Return [x, y] of the center of cell containing provided text 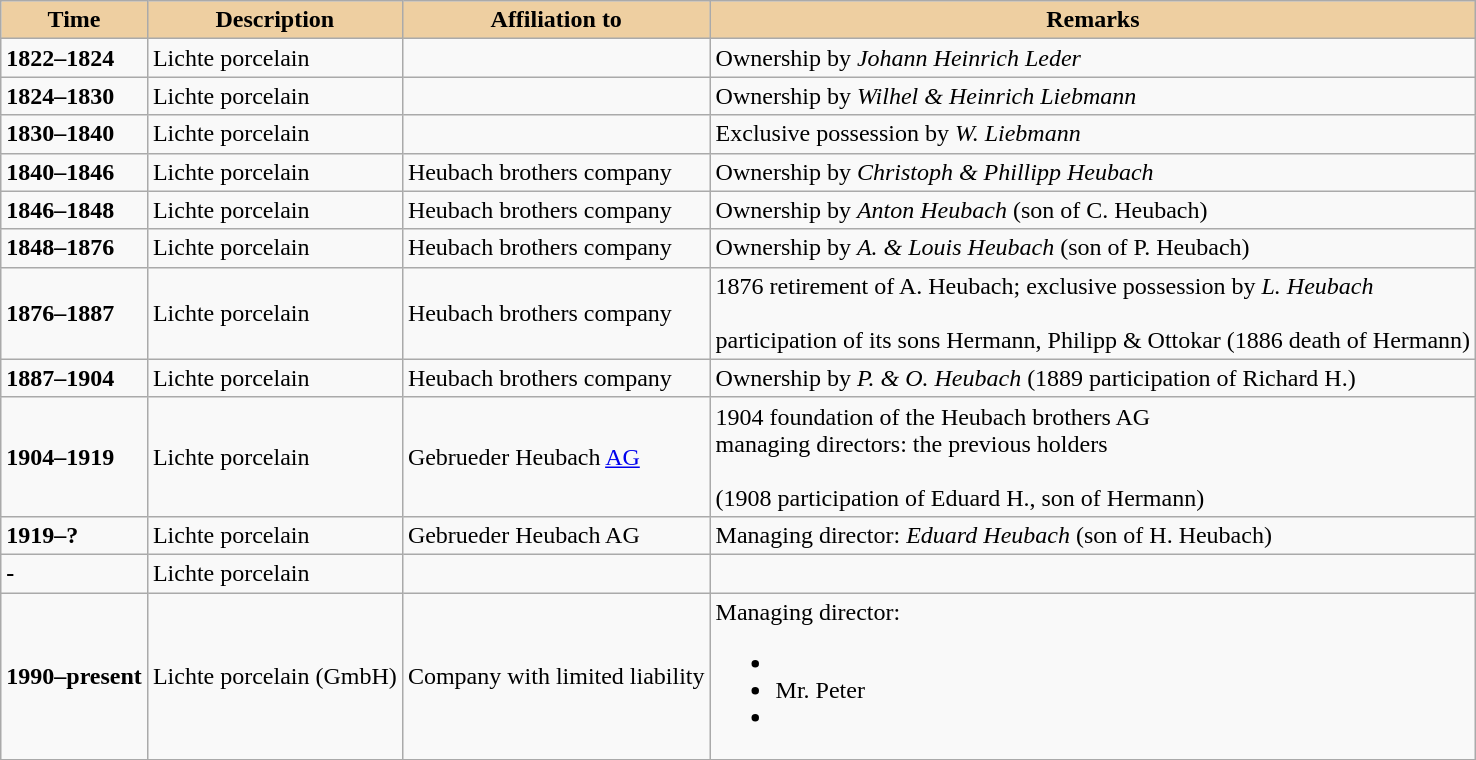
Ownership by A. & Louis Heubach (son of P. Heubach) [1093, 248]
- [74, 573]
Ownership by Anton Heubach (son of C. Heubach) [1093, 210]
Ownership by Wilhel & Heinrich Liebmann [1093, 96]
Description [274, 20]
Exclusive possession by W. Liebmann [1093, 134]
1904–1919 [74, 456]
Ownership by Christoph & Phillipp Heubach [1093, 172]
1990–present [74, 676]
Remarks [1093, 20]
Managing director: Eduard Heubach (son of H. Heubach) [1093, 535]
1822–1824 [74, 58]
1919–? [74, 535]
1904 foundation of the Heubach brothers AGmanaging directors: the previous holders(1908 participation of Eduard H., son of Hermann) [1093, 456]
1840–1846 [74, 172]
1848–1876 [74, 248]
Time [74, 20]
1846–1848 [74, 210]
Affiliation to [556, 20]
Managing director:Mr. Peter [1093, 676]
1876 retirement of A. Heubach; exclusive possession by L. Heubach participation of its sons Hermann, Philipp & Ottokar (1886 death of Hermann) [1093, 313]
1876–1887 [74, 313]
Ownership by P. & O. Heubach (1889 participation of Richard H.) [1093, 378]
Ownership by Johann Heinrich Leder [1093, 58]
1824–1830 [74, 96]
1887–1904 [74, 378]
Lichte porcelain (GmbH) [274, 676]
1830–1840 [74, 134]
Company with limited liability [556, 676]
